Find where the given text appears and provide that cell's center as [x, y] coordinate. 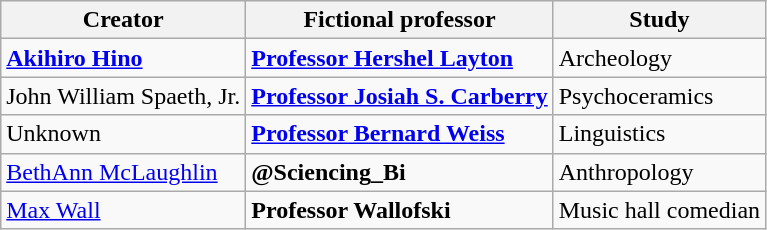
@Sciencing_Bi [400, 172]
Professor Hershel Layton [400, 58]
Anthropology [659, 172]
BethAnn McLaughlin [124, 172]
Professor Wallofski [400, 210]
Creator [124, 20]
Music hall comedian [659, 210]
Archeology [659, 58]
Unknown [124, 134]
Fictional professor [400, 20]
John William Spaeth, Jr. [124, 96]
Study [659, 20]
Psychoceramics [659, 96]
Akihiro Hino [124, 58]
Linguistics [659, 134]
Max Wall [124, 210]
Professor Bernard Weiss [400, 134]
Professor Josiah S. Carberry [400, 96]
